Capture the cell that displays the provided text and extract its [X, Y] central coordinate. 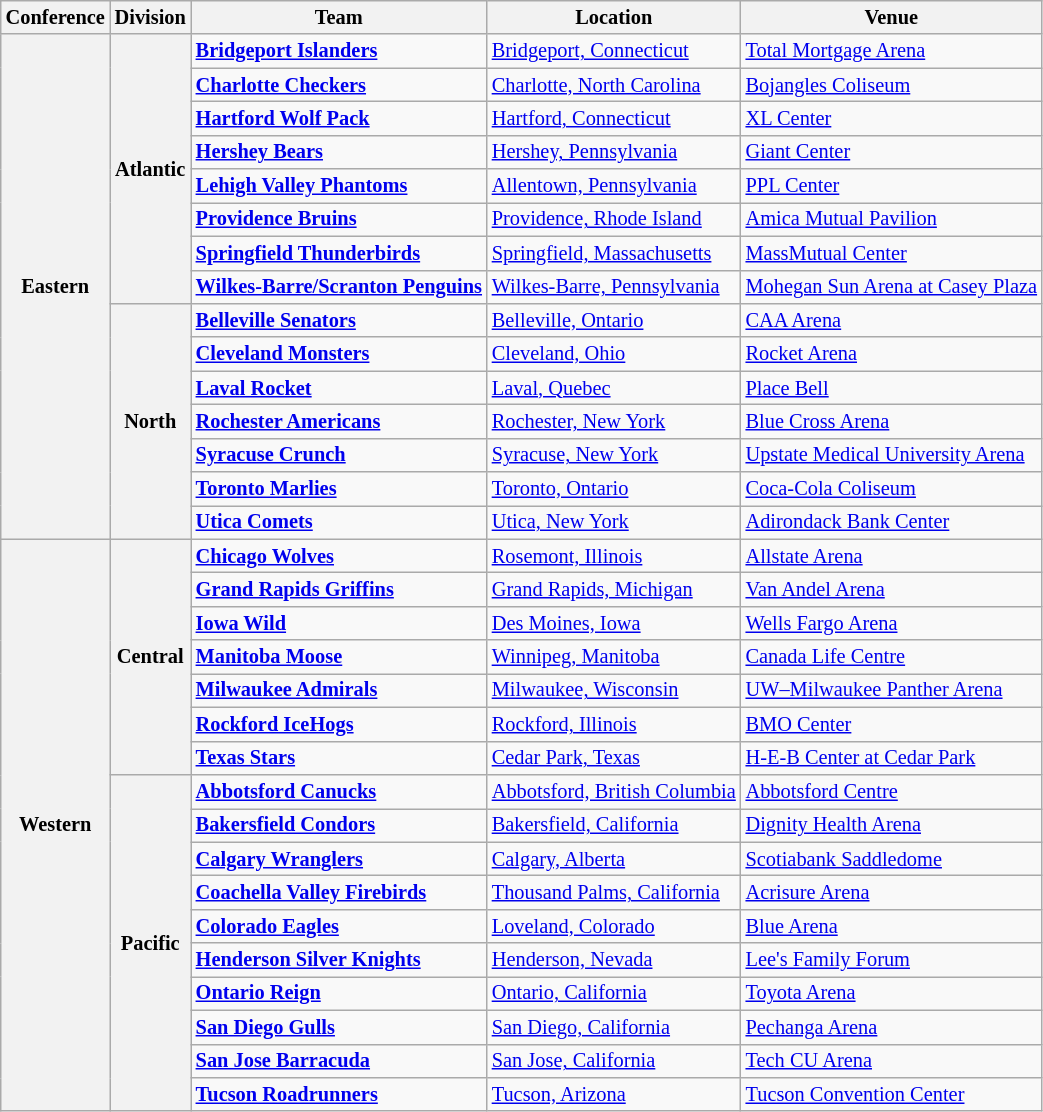
XL Center [892, 118]
Rosemont, Illinois [614, 556]
CAA Arena [892, 320]
Belleville Senators [339, 320]
Toronto, Ontario [614, 489]
Canada Life Centre [892, 657]
Syracuse, New York [614, 455]
San Jose, California [614, 1061]
Loveland, Colorado [614, 926]
Tech CU Arena [892, 1061]
Grand Rapids Griffins [339, 589]
Calgary, Alberta [614, 859]
Colorado Eagles [339, 926]
Ontario, California [614, 993]
Western [56, 825]
Allentown, Pennsylvania [614, 186]
Grand Rapids, Michigan [614, 589]
Tucson Convention Center [892, 1094]
Bakersfield, California [614, 825]
Providence Bruins [339, 219]
Belleville, Ontario [614, 320]
Hershey Bears [339, 152]
Bakersfield Condors [339, 825]
Scotiabank Saddledome [892, 859]
Charlotte Checkers [339, 85]
Acrisure Arena [892, 892]
Dignity Health Arena [892, 825]
Wilkes-Barre, Pennsylvania [614, 287]
San Diego, California [614, 1027]
Utica Comets [339, 522]
Eastern [56, 286]
Henderson, Nevada [614, 960]
Place Bell [892, 388]
Division [150, 17]
Coca-Cola Coliseum [892, 489]
Tucson, Arizona [614, 1094]
Blue Cross Arena [892, 421]
Ontario Reign [339, 993]
Hershey, Pennsylvania [614, 152]
Hartford Wolf Pack [339, 118]
Chicago Wolves [339, 556]
Amica Mutual Pavilion [892, 219]
Des Moines, Iowa [614, 623]
Texas Stars [339, 758]
Abbotsford, British Columbia [614, 791]
Pacific [150, 942]
Springfield, Massachusetts [614, 253]
Thousand Palms, California [614, 892]
Utica, New York [614, 522]
Venue [892, 17]
Blue Arena [892, 926]
Henderson Silver Knights [339, 960]
Team [339, 17]
Mohegan Sun Arena at Casey Plaza [892, 287]
Cleveland Monsters [339, 354]
Milwaukee, Wisconsin [614, 690]
Manitoba Moose [339, 657]
Atlantic [150, 168]
Rochester, New York [614, 421]
PPL Center [892, 186]
Wells Fargo Arena [892, 623]
MassMutual Center [892, 253]
Total Mortgage Arena [892, 51]
Providence, Rhode Island [614, 219]
Hartford, Connecticut [614, 118]
Lee's Family Forum [892, 960]
Abbotsford Canucks [339, 791]
Abbotsford Centre [892, 791]
Iowa Wild [339, 623]
Springfield Thunderbirds [339, 253]
Laval, Quebec [614, 388]
Adirondack Bank Center [892, 522]
Van Andel Arena [892, 589]
Cleveland, Ohio [614, 354]
Lehigh Valley Phantoms [339, 186]
Tucson Roadrunners [339, 1094]
Rockford, Illinois [614, 724]
H-E-B Center at Cedar Park [892, 758]
BMO Center [892, 724]
Syracuse Crunch [339, 455]
Milwaukee Admirals [339, 690]
Toyota Arena [892, 993]
UW–Milwaukee Panther Arena [892, 690]
Calgary Wranglers [339, 859]
Bridgeport, Connecticut [614, 51]
Wilkes-Barre/Scranton Penguins [339, 287]
North [150, 421]
Rocket Arena [892, 354]
Location [614, 17]
San Diego Gulls [339, 1027]
Central [150, 657]
Laval Rocket [339, 388]
Pechanga Arena [892, 1027]
Bridgeport Islanders [339, 51]
Coachella Valley Firebirds [339, 892]
Rockford IceHogs [339, 724]
Conference [56, 17]
Cedar Park, Texas [614, 758]
Winnipeg, Manitoba [614, 657]
San Jose Barracuda [339, 1061]
Rochester Americans [339, 421]
Allstate Arena [892, 556]
Upstate Medical University Arena [892, 455]
Giant Center [892, 152]
Bojangles Coliseum [892, 85]
Toronto Marlies [339, 489]
Charlotte, North Carolina [614, 85]
